Extract the (X, Y) coordinate from the center of the cell holding the provided text.  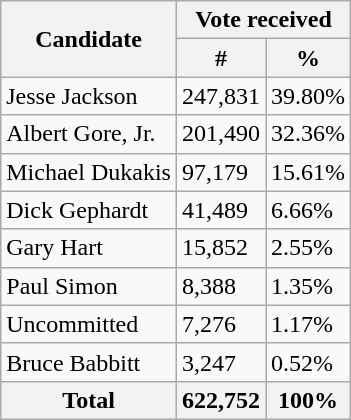
201,490 (220, 134)
41,489 (220, 210)
0.52% (308, 362)
15.61% (308, 172)
Vote received (263, 20)
% (308, 58)
8,388 (220, 286)
39.80% (308, 96)
Bruce Babbitt (89, 362)
Uncommitted (89, 324)
Total (89, 400)
Paul Simon (89, 286)
100% (308, 400)
2.55% (308, 248)
# (220, 58)
Jesse Jackson (89, 96)
Dick Gephardt (89, 210)
3,247 (220, 362)
Michael Dukakis (89, 172)
Albert Gore, Jr. (89, 134)
Candidate (89, 39)
7,276 (220, 324)
1.35% (308, 286)
Gary Hart (89, 248)
97,179 (220, 172)
32.36% (308, 134)
247,831 (220, 96)
622,752 (220, 400)
1.17% (308, 324)
6.66% (308, 210)
15,852 (220, 248)
